From the cell containing the given text, extract its center point as [x, y] coordinate. 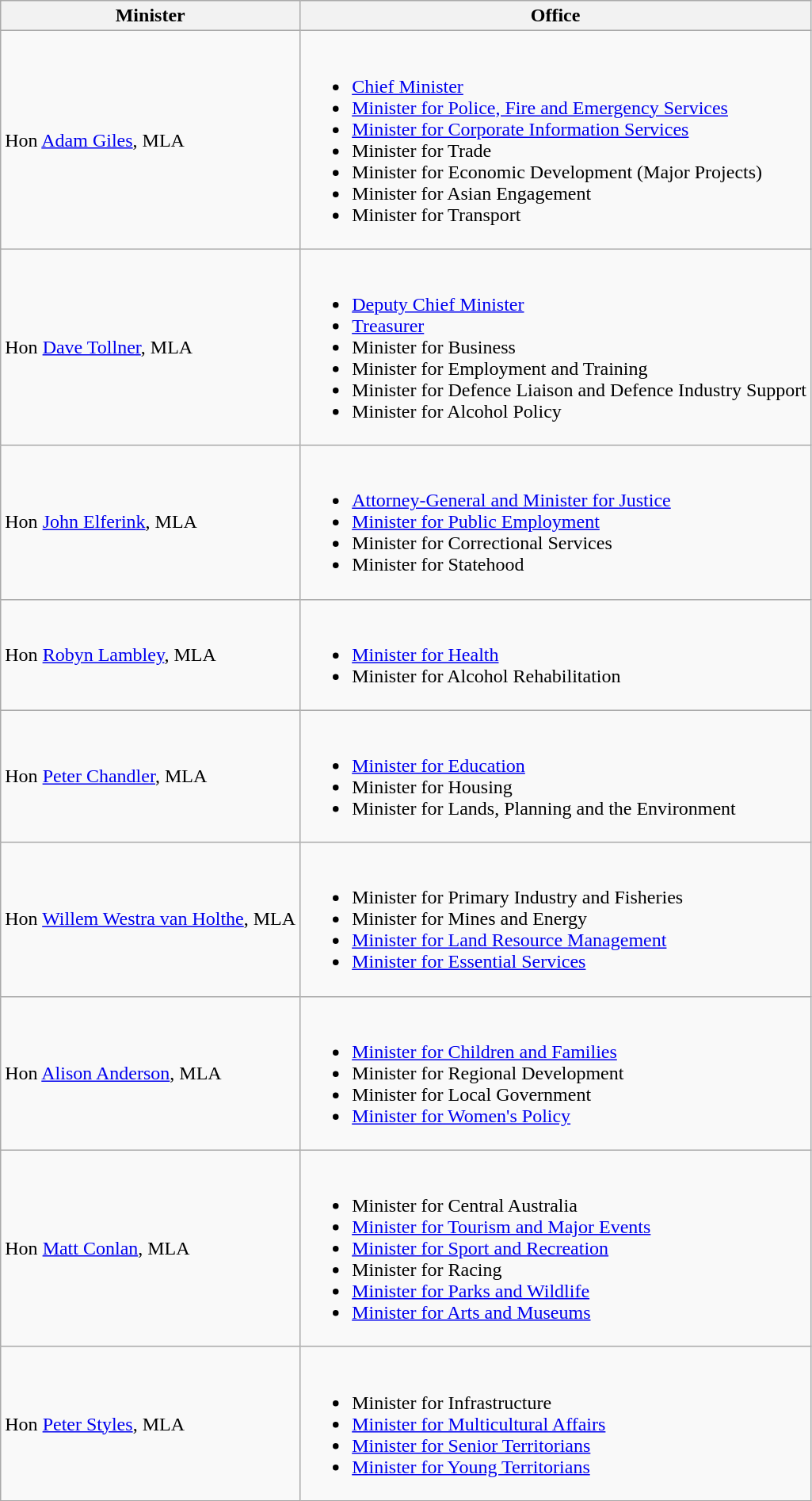
Minister for HealthMinister for Alcohol Rehabilitation [556, 655]
Minister for InfrastructureMinister for Multicultural AffairsMinister for Senior TerritoriansMinister for Young Territorians [556, 1423]
Hon Alison Anderson, MLA [151, 1073]
Hon Dave Tollner, MLA [151, 347]
Office [556, 16]
Attorney-General and Minister for JusticeMinister for Public EmploymentMinister for Correctional ServicesMinister for Statehood [556, 522]
Minister for EducationMinister for HousingMinister for Lands, Planning and the Environment [556, 777]
Hon Adam Giles, MLA [151, 139]
Minister for Children and FamiliesMinister for Regional DevelopmentMinister for Local GovernmentMinister for Women's Policy [556, 1073]
Hon Peter Chandler, MLA [151, 777]
Minister for Primary Industry and FisheriesMinister for Mines and EnergyMinister for Land Resource ManagementMinister for Essential Services [556, 919]
Hon Robyn Lambley, MLA [151, 655]
Minister [151, 16]
Hon Willem Westra van Holthe, MLA [151, 919]
Hon Peter Styles, MLA [151, 1423]
Hon Matt Conlan, MLA [151, 1248]
Hon John Elferink, MLA [151, 522]
